For the text-containing cell, return its midpoint in [X, Y] coordinate format. 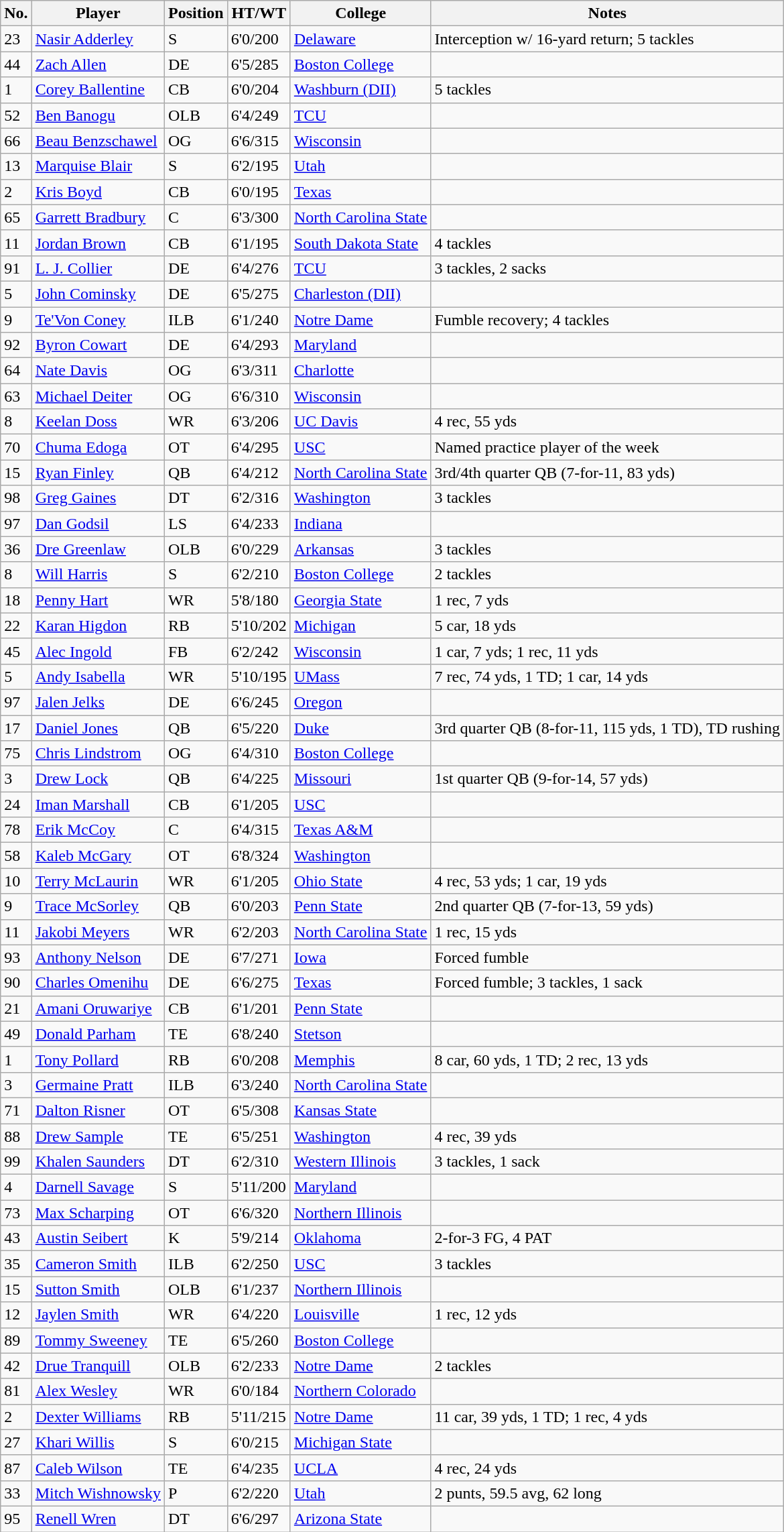
6'1/195 [259, 243]
70 [16, 447]
6'6/245 [259, 702]
81 [16, 1391]
52 [16, 115]
6'4/220 [259, 1315]
6'3/240 [259, 1085]
Beau Benzschawel [98, 141]
P [196, 1493]
6'3/206 [259, 422]
Alex Wesley [98, 1391]
Drue Tranquill [98, 1366]
7 rec, 74 yds, 1 TD; 1 car, 14 yds [607, 676]
Nasir Adderley [98, 39]
5'10/202 [259, 626]
71 [16, 1110]
Duke [361, 727]
6'5/260 [259, 1340]
6'1/237 [259, 1289]
3 tackles, 1 sack [607, 1162]
99 [16, 1162]
Jaylen Smith [98, 1315]
Oregon [361, 702]
Named practice player of the week [607, 447]
63 [16, 396]
5'11/200 [259, 1187]
3rd/4th quarter QB (7-for-11, 83 yds) [607, 473]
6'2/242 [259, 651]
10 [16, 881]
Renell Wren [98, 1519]
Kansas State [361, 1110]
6'0/215 [259, 1442]
Ryan Finley [98, 473]
49 [16, 1034]
3 tackles, 2 sacks [607, 268]
89 [16, 1340]
4 rec, 55 yds [607, 422]
64 [16, 371]
Western Illinois [361, 1162]
Chris Lindstrom [98, 754]
6'4/233 [259, 524]
6'6/320 [259, 1213]
Stetson [361, 1034]
90 [16, 983]
6'4/225 [259, 779]
Georgia State [361, 600]
LS [196, 524]
6'4/310 [259, 754]
6'0/195 [259, 192]
6'8/324 [259, 856]
3rd quarter QB (8-for-11, 115 yds, 1 TD), TD rushing [607, 727]
South Dakota State [361, 243]
35 [16, 1264]
75 [16, 754]
Chuma Edoga [98, 447]
UC Davis [361, 422]
2nd quarter QB (7-for-13, 59 yds) [607, 906]
Dexter Williams [98, 1417]
2-for-3 FG, 4 PAT [607, 1238]
Max Scharping [98, 1213]
6'4/212 [259, 473]
2 punts, 59.5 avg, 62 long [607, 1493]
1 rec, 7 yds [607, 600]
Zach Allen [98, 64]
Daniel Jones [98, 727]
Player [98, 13]
4 rec, 53 yds; 1 car, 19 yds [607, 881]
K [196, 1238]
Tony Pollard [98, 1059]
65 [16, 217]
6'2/316 [259, 498]
FB [196, 651]
5'10/195 [259, 676]
Trace McSorley [98, 906]
No. [16, 13]
6'7/271 [259, 957]
Amani Oruwariye [98, 1008]
5 car, 18 yds [607, 626]
Nate Davis [98, 371]
6'6/275 [259, 983]
Fumble recovery; 4 tackles [607, 320]
Arkansas [361, 549]
6'0/203 [259, 906]
6'5/251 [259, 1136]
13 [16, 166]
5'11/215 [259, 1417]
4 [16, 1187]
Forced fumble [607, 957]
6'0/229 [259, 549]
Jordan Brown [98, 243]
8 car, 60 yds, 1 TD; 2 rec, 13 yds [607, 1059]
12 [16, 1315]
6'2/210 [259, 575]
4 rec, 24 yds [607, 1468]
6'5/275 [259, 294]
6'4/249 [259, 115]
Northern Colorado [361, 1391]
6'6/315 [259, 141]
Khari Willis [98, 1442]
24 [16, 805]
Kaleb McGary [98, 856]
Keelan Doss [98, 422]
58 [16, 856]
Dre Greenlaw [98, 549]
6'0/208 [259, 1059]
22 [16, 626]
Sutton Smith [98, 1289]
Forced fumble; 3 tackles, 1 sack [607, 983]
Indiana [361, 524]
11 car, 39 yds, 1 TD; 1 rec, 4 yds [607, 1417]
Will Harris [98, 575]
Dan Godsil [98, 524]
6'2/220 [259, 1493]
College [361, 13]
Andy Isabella [98, 676]
Dalton Risner [98, 1110]
Interception w/ 16-yard return; 5 tackles [607, 39]
Khalen Saunders [98, 1162]
L. J. Collier [98, 268]
6'4/293 [259, 345]
17 [16, 727]
Position [196, 13]
6'2/203 [259, 932]
UMass [361, 676]
Drew Lock [98, 779]
Kris Boyd [98, 192]
Iman Marshall [98, 805]
91 [16, 268]
6'4/315 [259, 830]
Iowa [361, 957]
5'9/214 [259, 1238]
Jalen Jelks [98, 702]
UCLA [361, 1468]
6'2/310 [259, 1162]
6'4/276 [259, 268]
6'2/195 [259, 166]
John Cominsky [98, 294]
Michigan State [361, 1442]
78 [16, 830]
Darnell Savage [98, 1187]
Washburn (DII) [361, 90]
6'6/310 [259, 396]
Charleston (DII) [361, 294]
66 [16, 141]
Karan Higdon [98, 626]
44 [16, 64]
1 car, 7 yds; 1 rec, 11 yds [607, 651]
Jakobi Meyers [98, 932]
Alec Ingold [98, 651]
4 tackles [607, 243]
6'5/220 [259, 727]
Mitch Wishnowsky [98, 1493]
6'4/295 [259, 447]
1 rec, 12 yds [607, 1315]
Ben Banogu [98, 115]
4 rec, 39 yds [607, 1136]
6'3/300 [259, 217]
21 [16, 1008]
Erik McCoy [98, 830]
5 tackles [607, 90]
Corey Ballentine [98, 90]
Cameron Smith [98, 1264]
6'0/204 [259, 90]
73 [16, 1213]
95 [16, 1519]
Caleb Wilson [98, 1468]
Byron Cowart [98, 345]
6'2/233 [259, 1366]
Anthony Nelson [98, 957]
Drew Sample [98, 1136]
5'8/180 [259, 600]
Penny Hart [98, 600]
33 [16, 1493]
Arizona State [361, 1519]
Missouri [361, 779]
HT/WT [259, 13]
Notes [607, 13]
Michael Deiter [98, 396]
93 [16, 957]
Greg Gaines [98, 498]
43 [16, 1238]
6'3/311 [259, 371]
Louisville [361, 1315]
Texas A&M [361, 830]
1st quarter QB (9-for-14, 57 yds) [607, 779]
6'2/250 [259, 1264]
98 [16, 498]
Garrett Bradbury [98, 217]
6'6/297 [259, 1519]
Te'Von Coney [98, 320]
6'5/285 [259, 64]
36 [16, 549]
88 [16, 1136]
Michigan [361, 626]
Terry McLaurin [98, 881]
6'5/308 [259, 1110]
Donald Parham [98, 1034]
6'4/235 [259, 1468]
Tommy Sweeney [98, 1340]
Austin Seibert [98, 1238]
Germaine Pratt [98, 1085]
18 [16, 600]
6'0/184 [259, 1391]
Charlotte [361, 371]
Charles Omenihu [98, 983]
Marquise Blair [98, 166]
Memphis [361, 1059]
27 [16, 1442]
6'1/240 [259, 320]
45 [16, 651]
42 [16, 1366]
92 [16, 345]
Delaware [361, 39]
6'0/200 [259, 39]
Oklahoma [361, 1238]
1 rec, 15 yds [607, 932]
87 [16, 1468]
23 [16, 39]
Ohio State [361, 881]
6'8/240 [259, 1034]
6'1/201 [259, 1008]
